Detect which cell encompasses the target text, then output its [x, y] center coordinate. 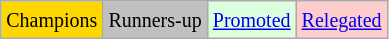
Promoted [252, 20]
Runners-up [155, 20]
Champions [52, 20]
Relegated [342, 20]
